Pinpoint the cell where the given text exists, returning its (X, Y) midpoint coordinate. 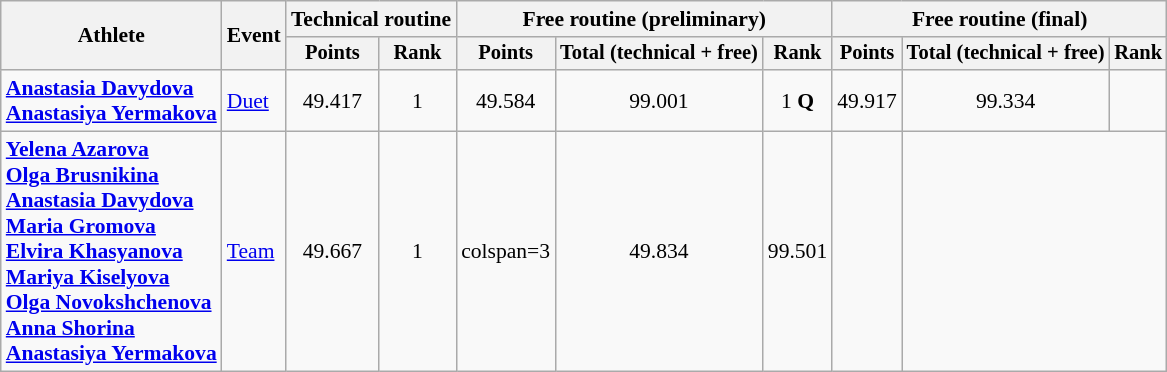
99.501 (798, 252)
Event (254, 36)
49.584 (506, 100)
Free routine (preliminary) (644, 19)
49.667 (332, 252)
colspan=3 (506, 252)
99.334 (1006, 100)
Yelena AzarovaOlga BrusnikinaAnastasia DavydovaMaria GromovaElvira KhasyanovaMariya KiselyovaOlga NovokshchenovaAnna ShorinaAnastasiya Yermakova (112, 252)
Athlete (112, 36)
Technical routine (371, 19)
Duet (254, 100)
Team (254, 252)
49.417 (332, 100)
99.001 (659, 100)
1 Q (798, 100)
49.834 (659, 252)
49.917 (866, 100)
Anastasia DavydovaAnastasiya Yermakova (112, 100)
Free routine (final) (1000, 19)
